Output the (x, y) coordinate of the center of the cell containing the given text.  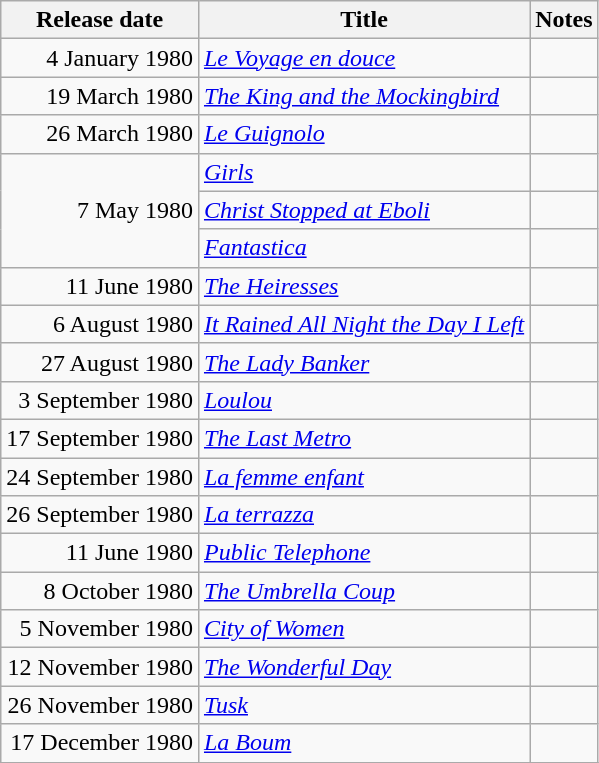
The Umbrella Coup (364, 591)
24 September 1980 (100, 477)
8 October 1980 (100, 591)
The Last Metro (364, 438)
Fantastica (364, 248)
3 September 1980 (100, 400)
La terrazza (364, 515)
17 September 1980 (100, 438)
Girls (364, 172)
27 August 1980 (100, 362)
Tusk (364, 705)
4 January 1980 (100, 58)
Release date (100, 20)
Le Guignolo (364, 134)
19 March 1980 (100, 96)
It Rained All Night the Day I Left (364, 324)
Loulou (364, 400)
The Heiresses (364, 286)
17 December 1980 (100, 743)
The Wonderful Day (364, 667)
City of Women (364, 629)
Christ Stopped at Eboli (364, 210)
26 September 1980 (100, 515)
5 November 1980 (100, 629)
The King and the Mockingbird (364, 96)
Public Telephone (364, 553)
7 May 1980 (100, 210)
6 August 1980 (100, 324)
Le Voyage en douce (364, 58)
La femme enfant (364, 477)
26 November 1980 (100, 705)
Notes (564, 20)
12 November 1980 (100, 667)
La Boum (364, 743)
26 March 1980 (100, 134)
Title (364, 20)
The Lady Banker (364, 362)
